Output the (X, Y) coordinate of the center of the cell containing the given text.  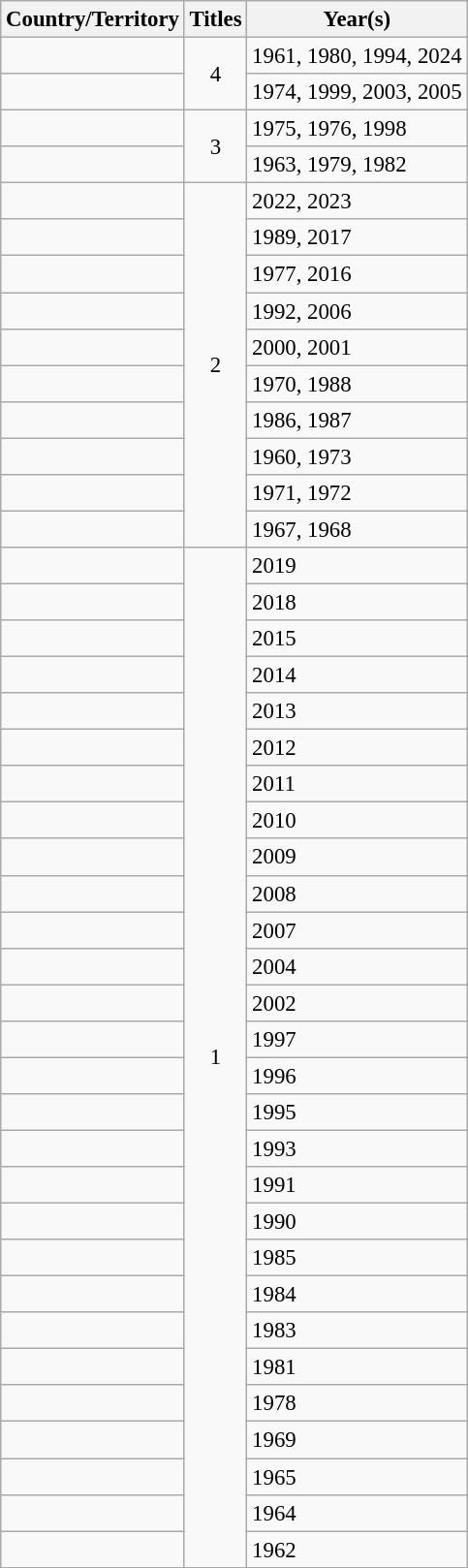
2019 (357, 566)
1995 (357, 1113)
3 (215, 147)
2018 (357, 602)
2000, 2001 (357, 347)
2014 (357, 675)
1997 (357, 1040)
1977, 2016 (357, 274)
1978 (357, 1404)
1974, 1999, 2003, 2005 (357, 92)
1969 (357, 1440)
2013 (357, 711)
Titles (215, 19)
1986, 1987 (357, 420)
2009 (357, 858)
2010 (357, 821)
2022, 2023 (357, 202)
Country/Territory (93, 19)
1975, 1976, 1998 (357, 129)
1985 (357, 1258)
1996 (357, 1076)
1990 (357, 1222)
1964 (357, 1513)
1984 (357, 1295)
1963, 1979, 1982 (357, 165)
1993 (357, 1148)
1970, 1988 (357, 384)
2007 (357, 930)
1992, 2006 (357, 311)
2002 (357, 1003)
2004 (357, 966)
2011 (357, 784)
2008 (357, 894)
1971, 1972 (357, 493)
2012 (357, 748)
1991 (357, 1185)
1989, 2017 (357, 237)
2 (215, 365)
Year(s) (357, 19)
1983 (357, 1331)
1967, 1968 (357, 529)
1981 (357, 1367)
1961, 1980, 1994, 2024 (357, 56)
2015 (357, 639)
1962 (357, 1550)
1 (215, 1058)
1960, 1973 (357, 456)
4 (215, 74)
1965 (357, 1477)
